Return the [X, Y] coordinate for the center point of the cell that contains the specified text.  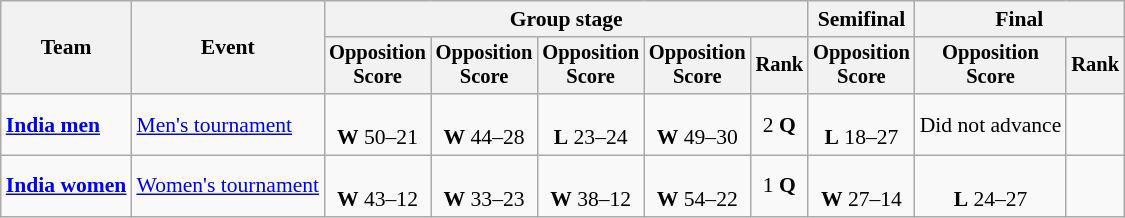
Team [66, 48]
Final [1020, 19]
L 24–27 [991, 186]
L 23–24 [590, 124]
L 18–27 [862, 124]
Event [228, 48]
Semifinal [862, 19]
1 Q [780, 186]
2 Q [780, 124]
Did not advance [991, 124]
India men [66, 124]
W 44–28 [484, 124]
Men's tournament [228, 124]
Women's tournament [228, 186]
W 49–30 [698, 124]
W 54–22 [698, 186]
India women [66, 186]
W 33–23 [484, 186]
W 27–14 [862, 186]
W 43–12 [378, 186]
Group stage [566, 19]
W 38–12 [590, 186]
W 50–21 [378, 124]
